From the cell containing the given text, extract its center point as (X, Y) coordinate. 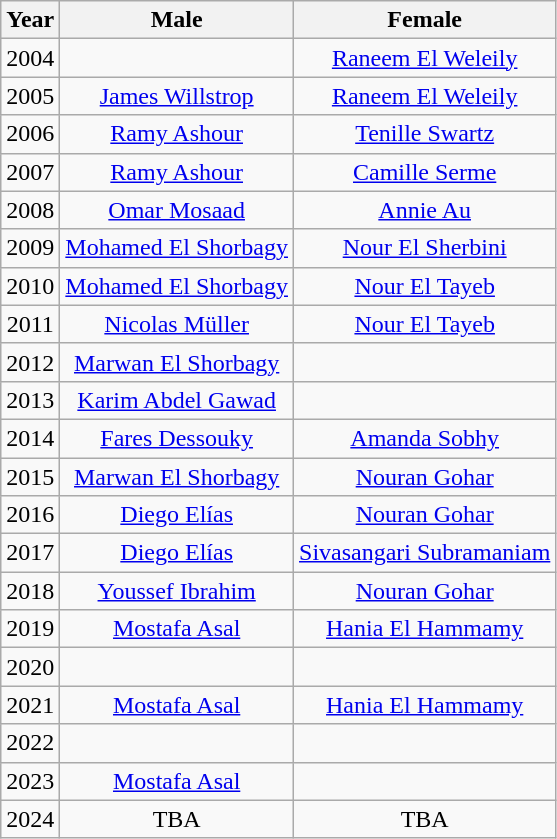
Nicolas Müller (177, 324)
Youssef Ibrahim (177, 591)
2012 (30, 362)
2015 (30, 477)
Karim Abdel Gawad (177, 400)
Annie Au (425, 210)
Amanda Sobhy (425, 438)
2019 (30, 629)
Year (30, 20)
2014 (30, 438)
2005 (30, 96)
Male (177, 20)
2016 (30, 515)
2013 (30, 400)
2006 (30, 134)
2024 (30, 819)
Camille Serme (425, 172)
Female (425, 20)
2008 (30, 210)
Fares Dessouky (177, 438)
James Willstrop (177, 96)
2007 (30, 172)
2010 (30, 286)
2011 (30, 324)
2023 (30, 781)
Nour El Sherbini (425, 248)
2021 (30, 705)
Tenille Swartz (425, 134)
2017 (30, 553)
2018 (30, 591)
2022 (30, 743)
Sivasangari Subramaniam (425, 553)
Omar Mosaad (177, 210)
2020 (30, 667)
2009 (30, 248)
2004 (30, 58)
